Output the (X, Y) coordinate of the center of the cell containing the given text.  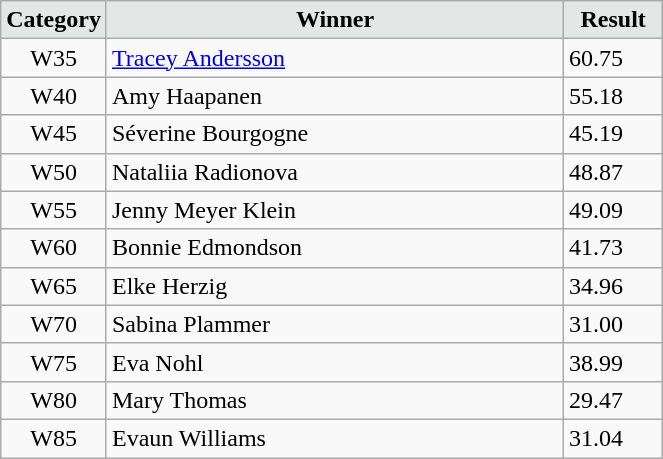
Jenny Meyer Klein (334, 210)
41.73 (614, 248)
Amy Haapanen (334, 96)
Evaun Williams (334, 438)
45.19 (614, 134)
31.00 (614, 324)
38.99 (614, 362)
29.47 (614, 400)
W75 (54, 362)
34.96 (614, 286)
55.18 (614, 96)
W50 (54, 172)
31.04 (614, 438)
W40 (54, 96)
W55 (54, 210)
Tracey Andersson (334, 58)
Eva Nohl (334, 362)
Sabina Plammer (334, 324)
60.75 (614, 58)
Nataliia Radionova (334, 172)
48.87 (614, 172)
Bonnie Edmondson (334, 248)
W70 (54, 324)
49.09 (614, 210)
Mary Thomas (334, 400)
W45 (54, 134)
Result (614, 20)
W80 (54, 400)
Winner (334, 20)
Séverine Bourgogne (334, 134)
Category (54, 20)
Elke Herzig (334, 286)
W65 (54, 286)
W85 (54, 438)
W60 (54, 248)
W35 (54, 58)
